Extract the [x, y] coordinate from the center of the cell holding the provided text.  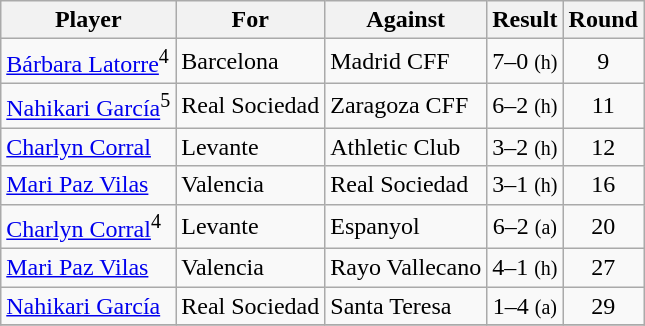
20 [603, 226]
16 [603, 185]
7–0 (h) [525, 62]
Madrid CFF [406, 62]
29 [603, 306]
1–4 (a) [525, 306]
Nahikari García5 [88, 106]
Athletic Club [406, 147]
3–1 (h) [525, 185]
For [250, 20]
Result [525, 20]
3–2 (h) [525, 147]
Round [603, 20]
6–2 (h) [525, 106]
Charlyn Corral [88, 147]
9 [603, 62]
Zaragoza CFF [406, 106]
11 [603, 106]
27 [603, 268]
Nahikari García [88, 306]
4–1 (h) [525, 268]
Barcelona [250, 62]
6–2 (a) [525, 226]
Espanyol [406, 226]
Santa Teresa [406, 306]
Against [406, 20]
Player [88, 20]
Charlyn Corral4 [88, 226]
12 [603, 147]
Rayo Vallecano [406, 268]
Bárbara Latorre4 [88, 62]
